Search for the cell housing the specified text and yield its (x, y) center coordinate. 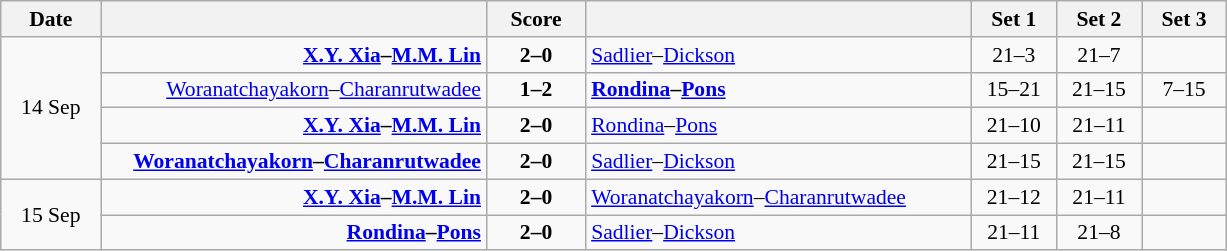
Set 1 (1014, 19)
14 Sep (51, 108)
1–2 (536, 90)
7–15 (1184, 90)
15 Sep (51, 214)
Set 2 (1098, 19)
21–10 (1014, 126)
Date (51, 19)
21–3 (1014, 55)
Score (536, 19)
21–12 (1014, 197)
21–8 (1098, 233)
Set 3 (1184, 19)
15–21 (1014, 90)
21–7 (1098, 55)
